Pinpoint the cell where the given text exists, returning its [X, Y] midpoint coordinate. 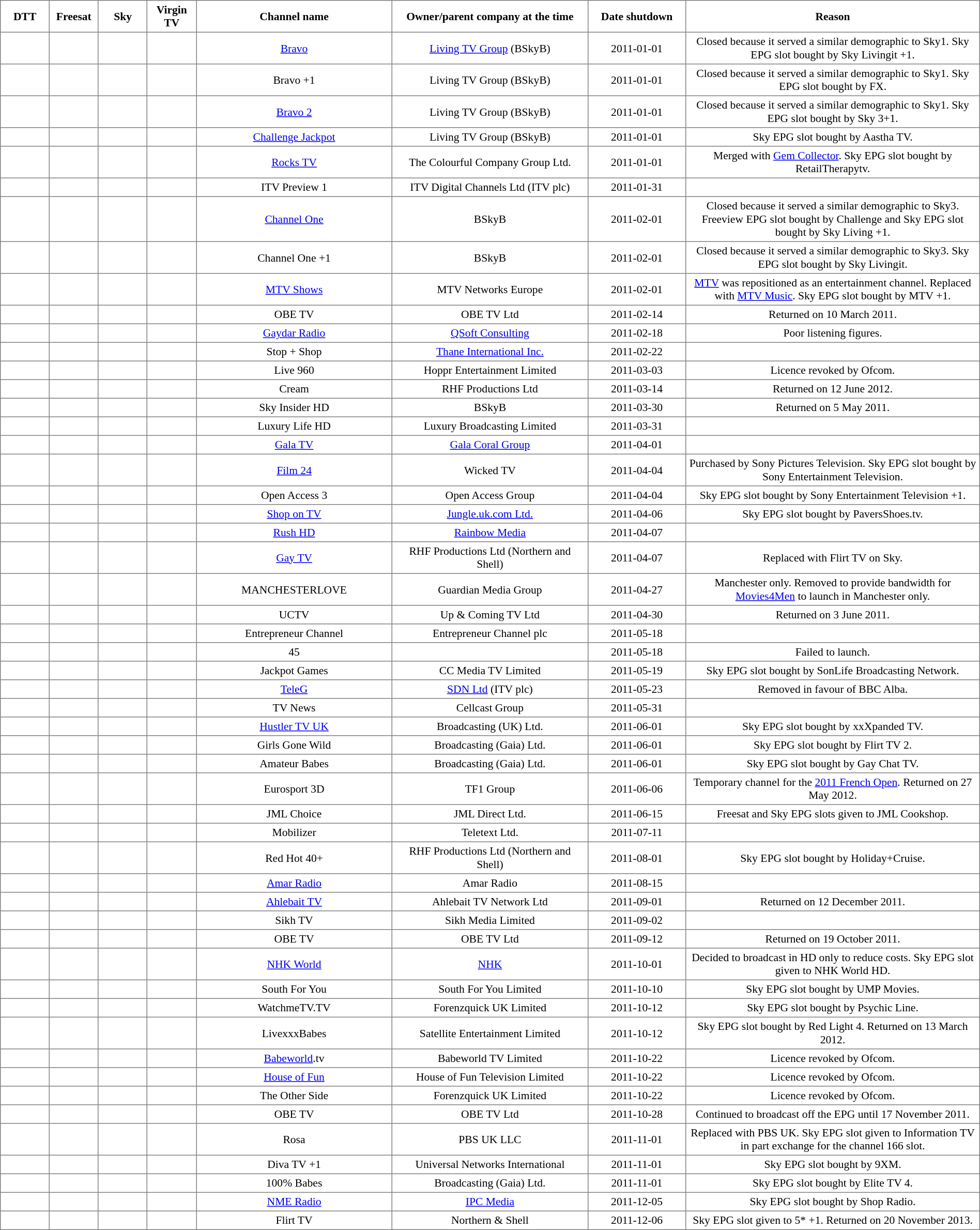
WatchmeTV.TV [295, 1008]
Date shutdown [637, 17]
UCTV [295, 615]
Entrepreneur Channel [295, 633]
Eurosport 3D [295, 789]
Freesat [73, 17]
MTV Shows [295, 290]
Sikh Media Limited [490, 920]
Jackpot Games [295, 671]
Challenge Jackpot [295, 137]
2011-05-19 [637, 671]
House of Fun Television Limited [490, 1077]
Replaced with PBS UK. Sky EPG slot given to Information TV in part exchange for the channel 166 slot. [833, 1140]
Freesat and Sky EPG slots given to JML Cookshop. [833, 814]
Guardian Media Group [490, 589]
Returned on 12 December 2011. [833, 902]
Failed to launch. [833, 652]
Diva TV +1 [295, 1164]
Babeworld.tv [295, 1058]
Channel One [295, 219]
TeleG [295, 689]
Satellite Entertainment Limited [490, 1033]
2011-04-30 [637, 615]
Luxury Broadcasting Limited [490, 426]
Ahlebait TV Network Ltd [490, 902]
Sikh TV [295, 920]
2011-05-31 [637, 708]
2011-10-28 [637, 1114]
Open Access 3 [295, 495]
Virgin TV [172, 17]
Bravo 2 [295, 112]
Channel name [295, 17]
Sky EPG slot bought by Elite TV 4. [833, 1183]
Returned on 19 October 2011. [833, 939]
South For You Limited [490, 989]
Sky EPG slot bought by Red Light 4. Returned on 13 March 2012. [833, 1033]
Girls Gone Wild [295, 745]
SDN Ltd (ITV plc) [490, 689]
2011-09-12 [637, 939]
Thane International Inc. [490, 352]
Amateur Babes [295, 764]
Closed because it served a similar demographic to Sky1. Sky EPG slot bought by Sky Livingit +1. [833, 48]
Sky Insider HD [295, 407]
Gaydar Radio [295, 333]
Sky EPG slot bought by xxXpanded TV. [833, 726]
2011-03-03 [637, 370]
Continued to broadcast off the EPG until 17 November 2011. [833, 1114]
ITV Preview 1 [295, 187]
2011-03-14 [637, 389]
2011-12-05 [637, 1202]
Teletext Ltd. [490, 832]
LivexxxBabes [295, 1033]
Sky EPG slot bought by Holiday+Cruise. [833, 858]
Returned on 5 May 2011. [833, 407]
ITV Digital Channels Ltd (ITV plc) [490, 187]
Sky EPG slot bought by Psychic Line. [833, 1008]
Closed because it served a similar demographic to Sky3. Freeview EPG slot bought by Challenge and Sky EPG slot bought by Sky Living +1. [833, 219]
Rainbow Media [490, 533]
House of Fun [295, 1077]
2011-06-15 [637, 814]
TF1 Group [490, 789]
PBS UK LLC [490, 1140]
NHK World [295, 964]
Cellcast Group [490, 708]
Removed in favour of BBC Alba. [833, 689]
Sky EPG slot bought by SonLife Broadcasting Network. [833, 671]
Up & Coming TV Ltd [490, 615]
2011-01-31 [637, 187]
2011-10-10 [637, 989]
NME Radio [295, 1202]
Sky EPG slot bought by Gay Chat TV. [833, 764]
Returned on 3 June 2011. [833, 615]
Open Access Group [490, 495]
Broadcasting (UK) Ltd. [490, 726]
Reason [833, 17]
Merged with Gem Collector. Sky EPG slot bought by RetailTherapytv. [833, 162]
2011-10-01 [637, 964]
Red Hot 40+ [295, 858]
Sky EPG slot bought by Flirt TV 2. [833, 745]
Rocks TV [295, 162]
Northern & Shell [490, 1220]
Replaced with Flirt TV on Sky. [833, 558]
Closed because it served a similar demographic to Sky3. Sky EPG slot bought by Sky Livingit. [833, 257]
DTT [25, 17]
MANCHESTERLOVE [295, 589]
Sky EPG slot bought by Sony Entertainment Television +1. [833, 495]
2011-08-15 [637, 883]
Sky EPG slot bought by UMP Movies. [833, 989]
IPC Media [490, 1202]
Gala TV [295, 445]
Cream [295, 389]
JML Direct Ltd. [490, 814]
Bravo +1 [295, 80]
MTV was repositioned as an entertainment channel. Replaced with MTV Music. Sky EPG slot bought by MTV +1. [833, 290]
Gay TV [295, 558]
Rush HD [295, 533]
Gala Coral Group [490, 445]
South For You [295, 989]
2011-07-11 [637, 832]
JML Choice [295, 814]
Luxury Life HD [295, 426]
Closed because it served a similar demographic to Sky1. Sky EPG slot bought by Sky 3+1. [833, 112]
Universal Networks International [490, 1164]
2011-12-06 [637, 1220]
Sky EPG slot bought by Aastha TV. [833, 137]
Entrepreneur Channel plc [490, 633]
Temporary channel for the 2011 French Open. Returned on 27 May 2012. [833, 789]
QSoft Consulting [490, 333]
Ahlebait TV [295, 902]
Shop on TV [295, 514]
Hoppr Entertainment Limited [490, 370]
2011-09-01 [637, 902]
Sky EPG slot bought by PaversShoes.tv. [833, 514]
Closed because it served a similar demographic to Sky1. Sky EPG slot bought by FX. [833, 80]
2011-05-23 [637, 689]
MTV Networks Europe [490, 290]
2011-02-18 [637, 333]
The Colourful Company Group Ltd. [490, 162]
Channel One +1 [295, 257]
Jungle.uk.com Ltd. [490, 514]
Hustler TV UK [295, 726]
Babeworld TV Limited [490, 1058]
Manchester only. Removed to provide bandwidth for Movies4Men to launch in Manchester only. [833, 589]
RHF Productions Ltd [490, 389]
2011-04-27 [637, 589]
Flirt TV [295, 1220]
Bravo [295, 48]
100% Babes [295, 1183]
Decided to broadcast in HD only to reduce costs. Sky EPG slot given to NHK World HD. [833, 964]
2011-08-01 [637, 858]
The Other Side [295, 1096]
2011-03-31 [637, 426]
2011-02-22 [637, 352]
NHK [490, 964]
Sky [123, 17]
Wicked TV [490, 470]
2011-04-01 [637, 445]
2011-09-02 [637, 920]
Live 960 [295, 370]
CC Media TV Limited [490, 671]
45 [295, 652]
Sky EPG slot bought by Shop Radio. [833, 1202]
2011-03-30 [637, 407]
Rosa [295, 1140]
Returned on 12 June 2012. [833, 389]
Poor listening figures. [833, 333]
Sky EPG slot given to 5* +1. Returned on 20 November 2013. [833, 1220]
Film 24 [295, 470]
Owner/parent company at the time [490, 17]
2011-02-14 [637, 314]
TV News [295, 708]
Stop + Shop [295, 352]
Returned on 10 March 2011. [833, 314]
Sky EPG slot bought by 9XM. [833, 1164]
2011-06-06 [637, 789]
Purchased by Sony Pictures Television. Sky EPG slot bought by Sony Entertainment Television. [833, 470]
2011-04-06 [637, 514]
Mobilizer [295, 832]
